Capture the cell that displays the provided text and extract its [X, Y] central coordinate. 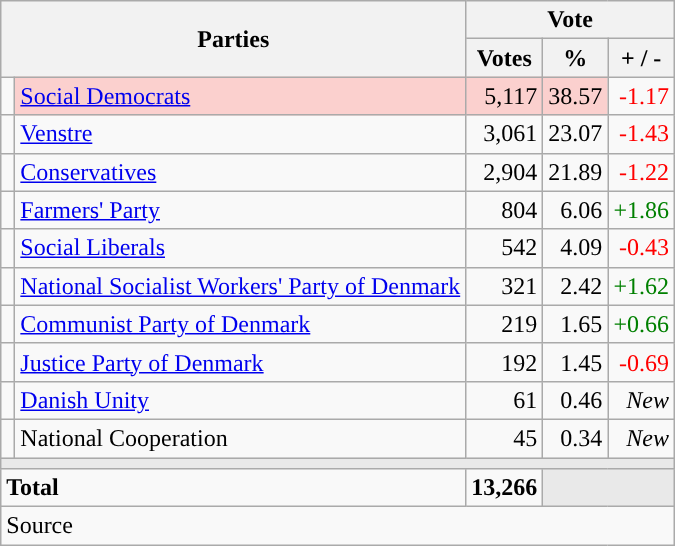
804 [504, 210]
+1.86 [642, 210]
2.42 [576, 286]
Social Liberals [240, 248]
National Cooperation [240, 438]
321 [504, 286]
Conservatives [240, 172]
Farmers' Party [240, 210]
+1.62 [642, 286]
-0.43 [642, 248]
1.65 [576, 324]
38.57 [576, 96]
219 [504, 324]
5,117 [504, 96]
2,904 [504, 172]
Total [234, 488]
Parties [234, 39]
45 [504, 438]
Communist Party of Denmark [240, 324]
192 [504, 362]
13,266 [504, 488]
Source [338, 526]
61 [504, 400]
Votes [504, 58]
542 [504, 248]
0.46 [576, 400]
3,061 [504, 134]
4.09 [576, 248]
Danish Unity [240, 400]
21.89 [576, 172]
Vote [570, 20]
% [576, 58]
-1.17 [642, 96]
Justice Party of Denmark [240, 362]
Venstre [240, 134]
-0.69 [642, 362]
0.34 [576, 438]
6.06 [576, 210]
-1.43 [642, 134]
-1.22 [642, 172]
+0.66 [642, 324]
+ / - [642, 58]
1.45 [576, 362]
Social Democrats [240, 96]
23.07 [576, 134]
National Socialist Workers' Party of Denmark [240, 286]
